Return the [x, y] coordinate for the center point of the cell that contains the specified text.  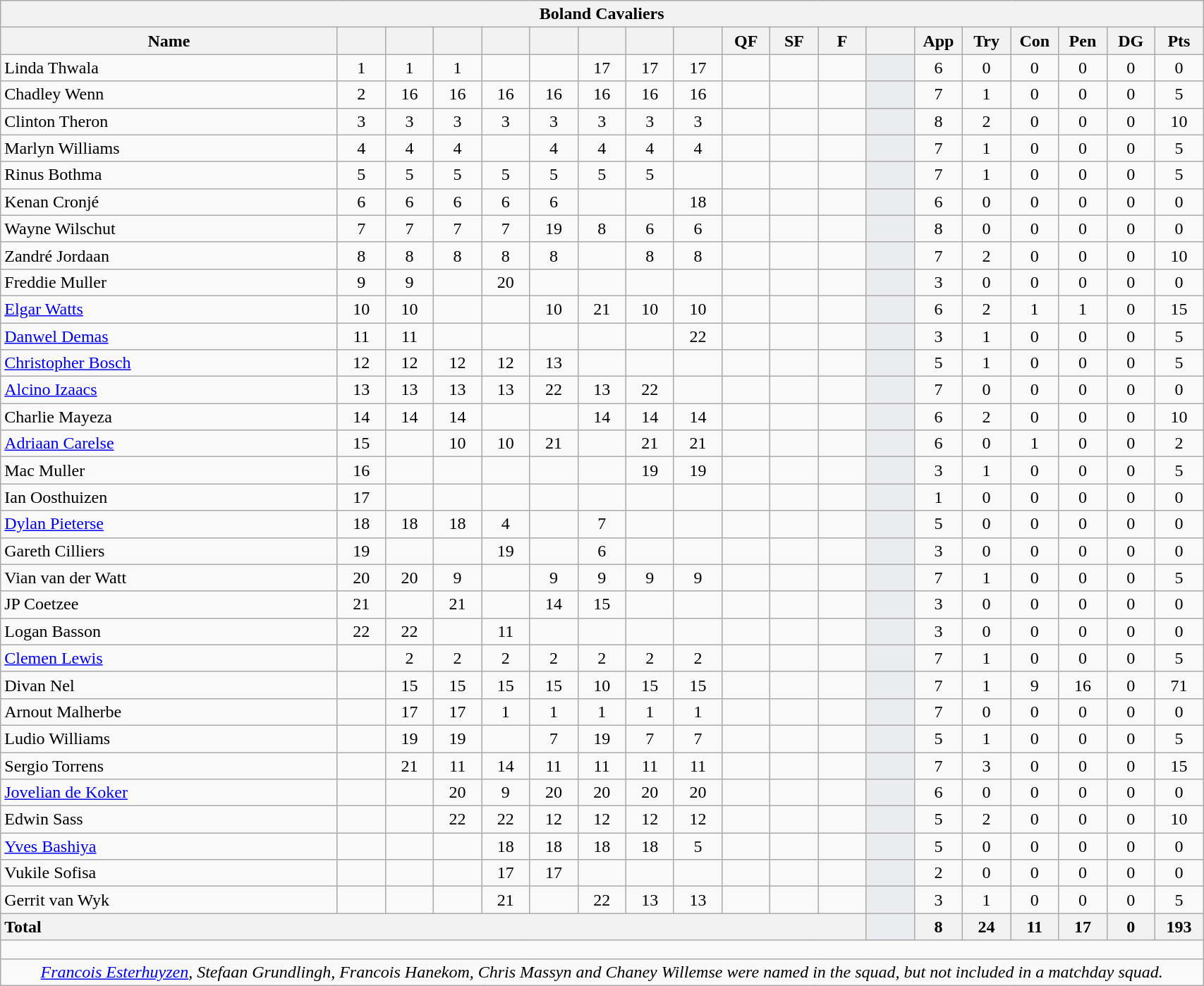
Vian van der Watt [169, 578]
Clinton Theron [169, 121]
Christopher Bosch [169, 363]
Sergio Torrens [169, 765]
Ludio Williams [169, 738]
24 [987, 927]
Linda Thwala [169, 68]
Name [169, 41]
Marlyn Williams [169, 148]
Zandré Jordaan [169, 255]
Mac Muller [169, 470]
SF [794, 41]
Edwin Sass [169, 820]
Gareth Cilliers [169, 551]
Divan Nel [169, 685]
71 [1179, 685]
Logan Basson [169, 631]
Con [1035, 41]
Total [433, 927]
Adriaan Carelse [169, 444]
Elgar Watts [169, 309]
Try [987, 41]
Jovelian de Koker [169, 793]
193 [1179, 927]
Gerrit van Wyk [169, 900]
Alcino Izaacs [169, 390]
Clemen Lewis [169, 658]
Vukile Sofisa [169, 873]
Arnout Malherbe [169, 712]
Rinus Bothma [169, 175]
Freddie Muller [169, 282]
Kenan Cronjé [169, 202]
Pen [1083, 41]
JP Coetzee [169, 604]
Ian Oosthuizen [169, 497]
Chadley Wenn [169, 95]
Dylan Pieterse [169, 524]
Charlie Mayeza [169, 417]
Danwel Demas [169, 336]
QF [746, 41]
DG [1131, 41]
App [938, 41]
Pts [1179, 41]
Wayne Wilschut [169, 229]
Boland Cavaliers [602, 14]
Yves Bashiya [169, 846]
F [842, 41]
